Provide the (X, Y) coordinate of the cell's center where the given text is located.  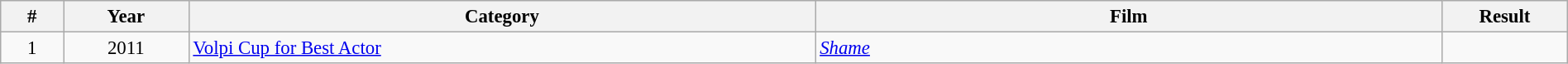
1 (32, 48)
Category (502, 17)
Volpi Cup for Best Actor (502, 48)
Year (126, 17)
# (32, 17)
Result (1505, 17)
Film (1129, 17)
Shame (1129, 48)
2011 (126, 48)
